Output the (X, Y) coordinate of the center of the cell containing the given text.  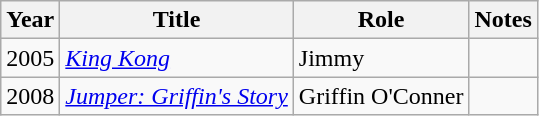
Title (177, 20)
Jimmy (381, 58)
Jumper: Griffin's Story (177, 96)
Notes (503, 20)
Year (30, 20)
King Kong (177, 58)
2005 (30, 58)
Role (381, 20)
Griffin O'Conner (381, 96)
2008 (30, 96)
